Scan for the cell matching the given text and deliver its [X, Y] coordinate at center. 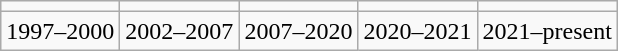
2002–2007 [180, 31]
2021–present [547, 31]
2007–2020 [298, 31]
2020–2021 [418, 31]
1997–2000 [60, 31]
